Search for the cell housing the specified text and yield its [X, Y] center coordinate. 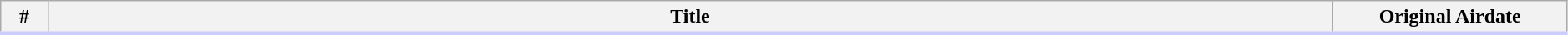
Original Airdate [1450, 17]
Title [690, 17]
# [24, 17]
